Pinpoint the cell where the given text exists, returning its (x, y) midpoint coordinate. 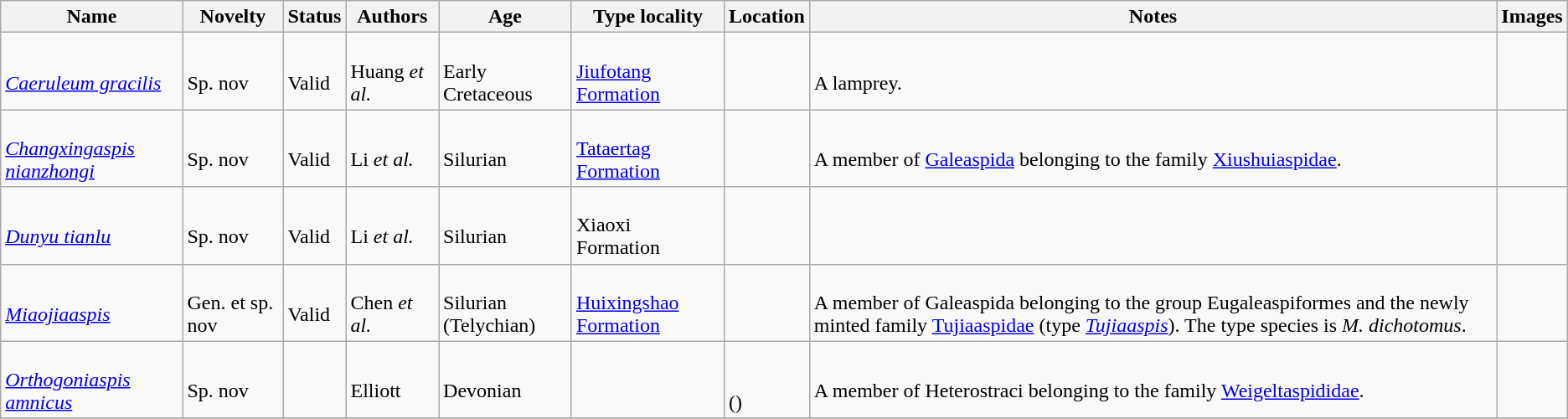
A member of Galeaspida belonging to the family Xiushuiaspidae. (1153, 148)
Dunyu tianlu (92, 225)
Miaojiaaspis (92, 303)
Huang et al. (392, 71)
Notes (1153, 17)
Location (767, 17)
Silurian (Telychian) (506, 303)
Xiaoxi Formation (647, 225)
Elliott (392, 380)
Devonian (506, 380)
Huixingshao Formation (647, 303)
Chen et al. (392, 303)
Type locality (647, 17)
Novelty (233, 17)
Authors (392, 17)
Images (1532, 17)
Status (315, 17)
A lamprey. (1153, 71)
Tataertag Formation (647, 148)
Gen. et sp. nov (233, 303)
Name (92, 17)
Caeruleum gracilis (92, 71)
Jiufotang Formation (647, 71)
A member of Heterostraci belonging to the family Weigeltaspididae. (1153, 380)
Orthogoniaspis amnicus (92, 380)
Changxingaspis nianzhongi (92, 148)
() (767, 380)
Early Cretaceous (506, 71)
Age (506, 17)
